Detect which cell encompasses the target text, then output its [x, y] center coordinate. 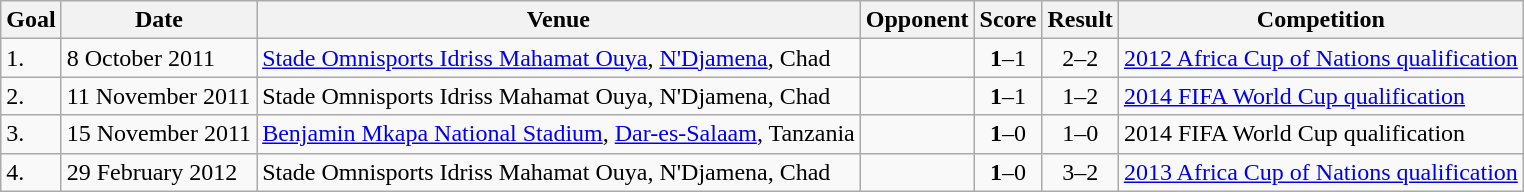
11 November 2011 [158, 96]
Goal [31, 20]
2012 Africa Cup of Nations qualification [1320, 58]
2013 Africa Cup of Nations qualification [1320, 172]
3. [31, 134]
29 February 2012 [158, 172]
8 October 2011 [158, 58]
15 November 2011 [158, 134]
Venue [559, 20]
4. [31, 172]
Result [1080, 20]
Score [1008, 20]
Competition [1320, 20]
Benjamin Mkapa National Stadium, Dar-es-Salaam, Tanzania [559, 134]
2. [31, 96]
1–2 [1080, 96]
Date [158, 20]
2–2 [1080, 58]
3–2 [1080, 172]
1. [31, 58]
Opponent [917, 20]
